From the cell containing the given text, extract its center point as (X, Y) coordinate. 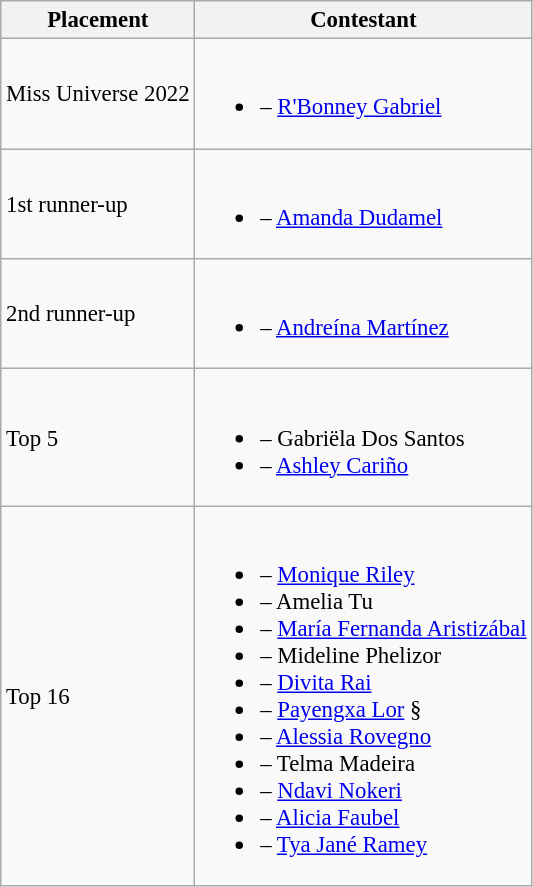
Top 16 (98, 696)
Top 5 (98, 438)
Miss Universe 2022 (98, 94)
Placement (98, 20)
– Gabriëla Dos Santos – Ashley Cariño (364, 438)
– R'Bonney Gabriel (364, 94)
2nd runner-up (98, 314)
– Amanda Dudamel (364, 204)
1st runner-up (98, 204)
Contestant (364, 20)
– Andreína Martínez (364, 314)
